Provide the (x, y) coordinate of the cell's center where the given text is located.  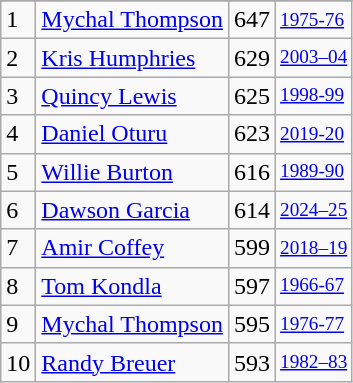
625 (252, 96)
Willie Burton (132, 172)
6 (18, 210)
1982–83 (313, 362)
5 (18, 172)
10 (18, 362)
629 (252, 58)
Quincy Lewis (132, 96)
8 (18, 286)
Randy Breuer (132, 362)
1 (18, 20)
599 (252, 248)
1966-67 (313, 286)
Kris Humphries (132, 58)
3 (18, 96)
Dawson Garcia (132, 210)
597 (252, 286)
2019-20 (313, 134)
1976-77 (313, 324)
2018–19 (313, 248)
1975-76 (313, 20)
4 (18, 134)
Amir Coffey (132, 248)
614 (252, 210)
647 (252, 20)
1998-99 (313, 96)
Daniel Oturu (132, 134)
2 (18, 58)
7 (18, 248)
593 (252, 362)
616 (252, 172)
Tom Kondla (132, 286)
2003–04 (313, 58)
623 (252, 134)
2024–25 (313, 210)
595 (252, 324)
1989-90 (313, 172)
9 (18, 324)
